Detect which cell encompasses the target text, then output its (x, y) center coordinate. 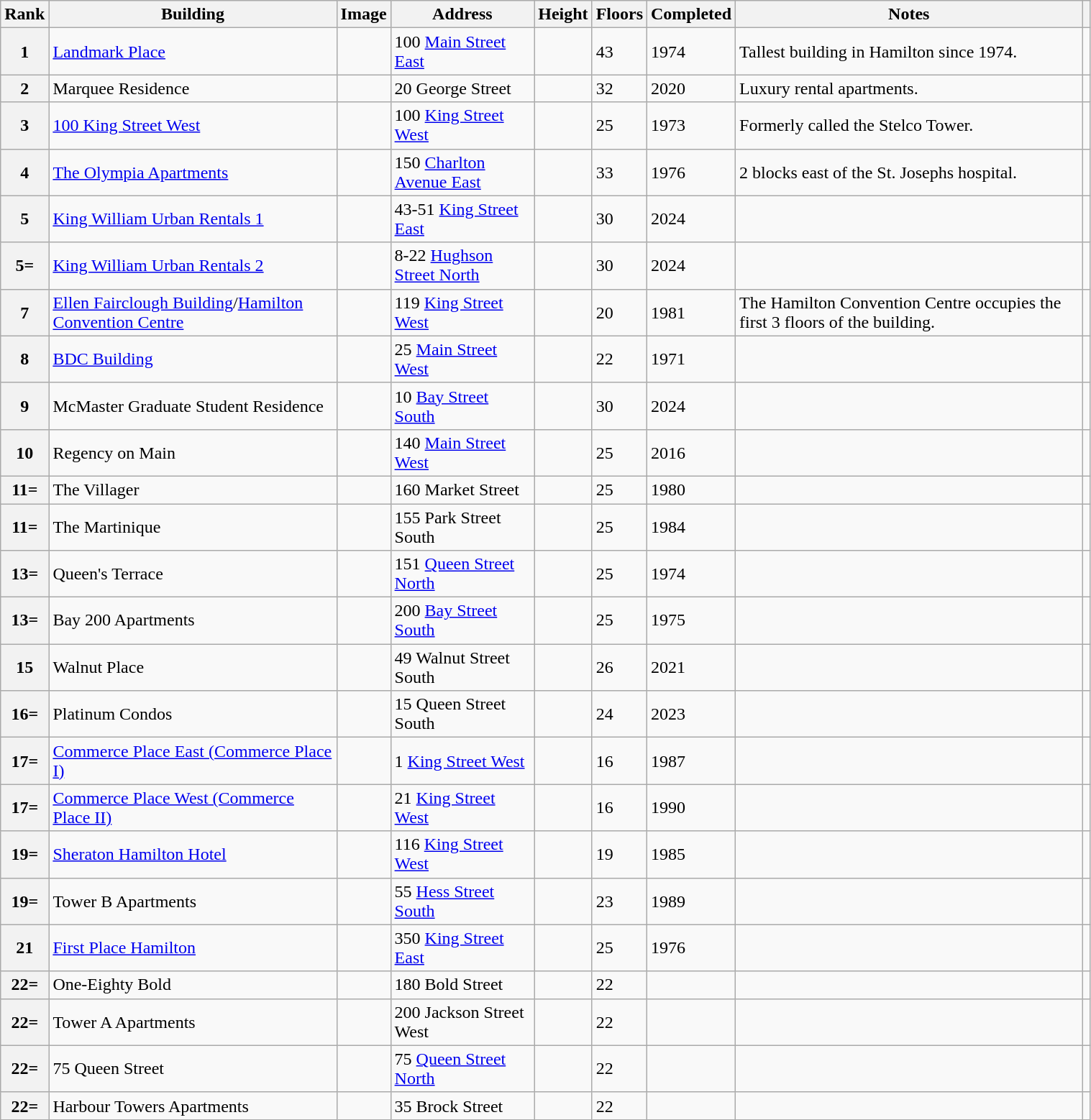
8-22 Hughson Street North (462, 266)
3 (24, 125)
BDC Building (193, 359)
Height (563, 14)
1973 (692, 125)
2021 (692, 667)
20 George Street (462, 88)
100 Main Street East (462, 52)
49 Walnut Street South (462, 667)
Regency on Main (193, 453)
One-Eighty Bold (193, 985)
Rank (24, 14)
1 King Street West (462, 761)
75 Queen Street North (462, 1068)
43-51 King Street East (462, 219)
150 Charlton Avenue East (462, 173)
1990 (692, 808)
4 (24, 173)
Commerce Place West (Commerce Place II) (193, 808)
1980 (692, 490)
Marquee Residence (193, 88)
24 (619, 715)
Sheraton Hamilton Hotel (193, 854)
Address (462, 14)
First Place Hamilton (193, 947)
Completed (692, 14)
10 Bay Street South (462, 405)
King William Urban Rentals 1 (193, 219)
2023 (692, 715)
The Martinique (193, 526)
1987 (692, 761)
McMaster Graduate Student Residence (193, 405)
1975 (692, 621)
1 (24, 52)
Image (364, 14)
21 (24, 947)
1981 (692, 312)
16= (24, 715)
15 Queen Street South (462, 715)
Tallest building in Hamilton since 1974. (909, 52)
5 (24, 219)
Ellen Fairclough Building/Hamilton Convention Centre (193, 312)
350 King Street East (462, 947)
2 blocks east of the St. Josephs hospital. (909, 173)
140 Main Street West (462, 453)
Bay 200 Apartments (193, 621)
35 Brock Street (462, 1106)
26 (619, 667)
160 Market Street (462, 490)
21 King Street West (462, 808)
1971 (692, 359)
Landmark Place (193, 52)
9 (24, 405)
5= (24, 266)
19 (619, 854)
The Villager (193, 490)
Luxury rental apartments. (909, 88)
155 Park Street South (462, 526)
The Olympia Apartments (193, 173)
15 (24, 667)
Commerce Place East (Commerce Place I) (193, 761)
75 Queen Street (193, 1068)
2020 (692, 88)
119 King Street West (462, 312)
8 (24, 359)
Tower A Apartments (193, 1022)
200 Bay Street South (462, 621)
Platinum Condos (193, 715)
King William Urban Rentals 2 (193, 266)
Notes (909, 14)
200 Jackson Street West (462, 1022)
Queen's Terrace (193, 574)
1989 (692, 901)
55 Hess Street South (462, 901)
20 (619, 312)
7 (24, 312)
Floors (619, 14)
1984 (692, 526)
10 (24, 453)
Formerly called the Stelco Tower. (909, 125)
116 King Street West (462, 854)
Harbour Towers Apartments (193, 1106)
180 Bold Street (462, 985)
Tower B Apartments (193, 901)
1985 (692, 854)
2016 (692, 453)
43 (619, 52)
The Hamilton Convention Centre occupies the first 3 floors of the building. (909, 312)
Building (193, 14)
23 (619, 901)
151 Queen Street North (462, 574)
32 (619, 88)
Walnut Place (193, 667)
33 (619, 173)
25 Main Street West (462, 359)
2 (24, 88)
